Provide the (x, y) coordinate of the cell's center where the given text is located.  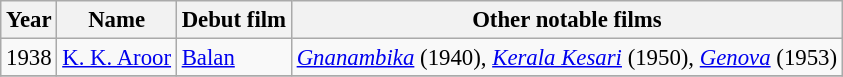
Gnanambika (1940), Kerala Kesari (1950), Genova (1953) (566, 58)
Debut film (234, 20)
Balan (234, 58)
Year (29, 20)
1938 (29, 58)
Other notable films (566, 20)
Name (116, 20)
K. K. Aroor (116, 58)
